Locate the cell with the specified text and output its [X, Y] center coordinate. 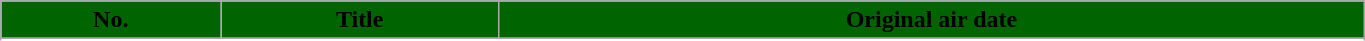
Title [360, 20]
No. [111, 20]
Original air date [932, 20]
